Detect which cell encompasses the target text, then output its (x, y) center coordinate. 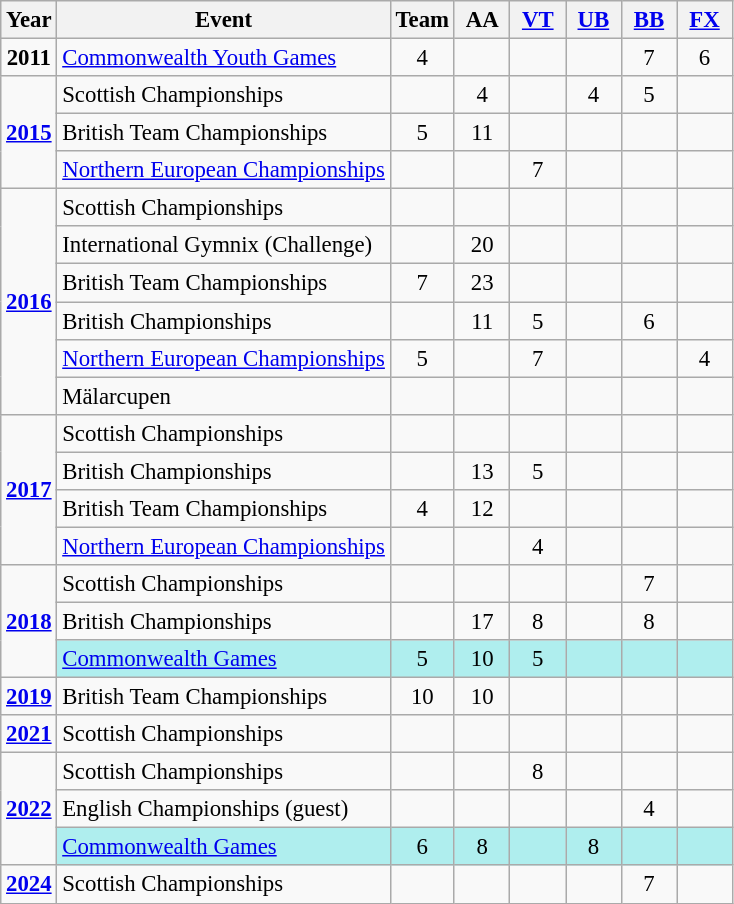
Commonwealth Youth Games (224, 58)
2019 (29, 697)
2022 (29, 810)
VT (538, 20)
2016 (29, 302)
13 (482, 471)
2024 (29, 885)
2015 (29, 132)
2021 (29, 734)
Team (422, 20)
Year (29, 20)
12 (482, 509)
FX (705, 20)
Event (224, 20)
2017 (29, 489)
Mälarcupen (224, 396)
International Gymnix (Challenge) (224, 245)
2011 (29, 58)
23 (482, 283)
2018 (29, 622)
17 (482, 621)
UB (594, 20)
BB (649, 20)
AA (482, 20)
20 (482, 245)
English Championships (guest) (224, 809)
